Determine the (x, y) coordinate at the center of the cell enclosing the given text.  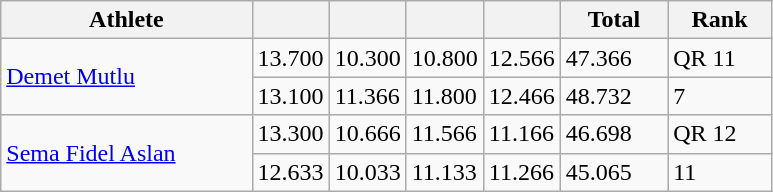
47.366 (614, 58)
11.266 (522, 172)
11.566 (444, 134)
11.133 (444, 172)
13.100 (290, 96)
7 (720, 96)
45.065 (614, 172)
11.800 (444, 96)
11 (720, 172)
Athlete (126, 20)
QR 12 (720, 134)
10.300 (368, 58)
11.166 (522, 134)
46.698 (614, 134)
Total (614, 20)
12.466 (522, 96)
48.732 (614, 96)
12.633 (290, 172)
13.300 (290, 134)
10.666 (368, 134)
10.033 (368, 172)
Demet Mutlu (126, 77)
QR 11 (720, 58)
Rank (720, 20)
Sema Fidel Aslan (126, 153)
10.800 (444, 58)
12.566 (522, 58)
13.700 (290, 58)
11.366 (368, 96)
